Scan for the cell matching the given text and deliver its [X, Y] coordinate at center. 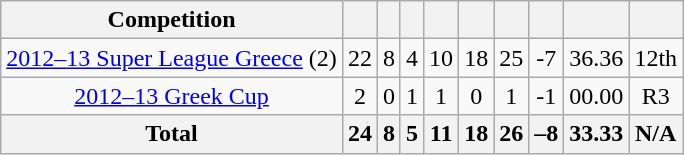
-1 [546, 96]
10 [442, 58]
26 [512, 134]
2 [360, 96]
24 [360, 134]
22 [360, 58]
R3 [656, 96]
N/A [656, 134]
5 [412, 134]
Competition [172, 20]
11 [442, 134]
25 [512, 58]
36.36 [596, 58]
2012–13 Super League Greece (2) [172, 58]
33.33 [596, 134]
-7 [546, 58]
–8 [546, 134]
12th [656, 58]
00.00 [596, 96]
2012–13 Greek Cup [172, 96]
Total [172, 134]
4 [412, 58]
